Extract the (x, y) coordinate from the center of the cell holding the provided text.  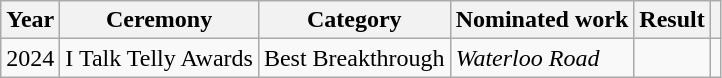
Category (354, 20)
Best Breakthrough (354, 58)
I Talk Telly Awards (160, 58)
Result (672, 20)
Ceremony (160, 20)
2024 (30, 58)
Nominated work (542, 20)
Year (30, 20)
Waterloo Road (542, 58)
